Provide the (x, y) coordinate of the cell's center where the given text is located.  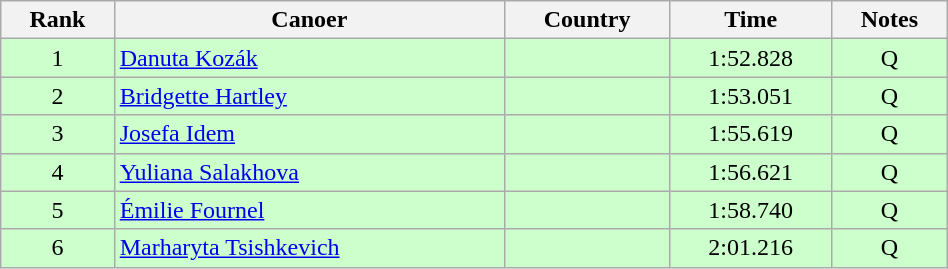
1:55.619 (751, 134)
Notes (890, 20)
Bridgette Hartley (309, 96)
Country (588, 20)
Marharyta Tsishkevich (309, 248)
Danuta Kozák (309, 58)
6 (58, 248)
2 (58, 96)
1:56.621 (751, 172)
2:01.216 (751, 248)
1:53.051 (751, 96)
4 (58, 172)
Josefa Idem (309, 134)
1 (58, 58)
Yuliana Salakhova (309, 172)
Émilie Fournel (309, 210)
1:58.740 (751, 210)
Rank (58, 20)
Time (751, 20)
3 (58, 134)
5 (58, 210)
Canoer (309, 20)
1:52.828 (751, 58)
